Search for the cell housing the specified text and yield its (x, y) center coordinate. 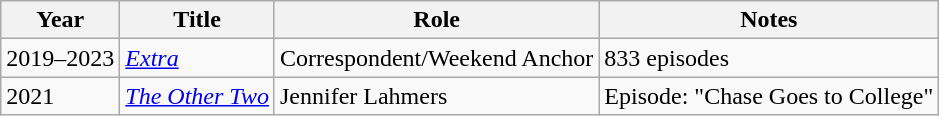
Extra (198, 58)
Title (198, 20)
Notes (769, 20)
2021 (60, 96)
Episode: "Chase Goes to College" (769, 96)
2019–2023 (60, 58)
Correspondent/Weekend Anchor (436, 58)
Role (436, 20)
Year (60, 20)
The Other Two (198, 96)
833 episodes (769, 58)
Jennifer Lahmers (436, 96)
